Output the [x, y] coordinate of the center of the cell containing the given text.  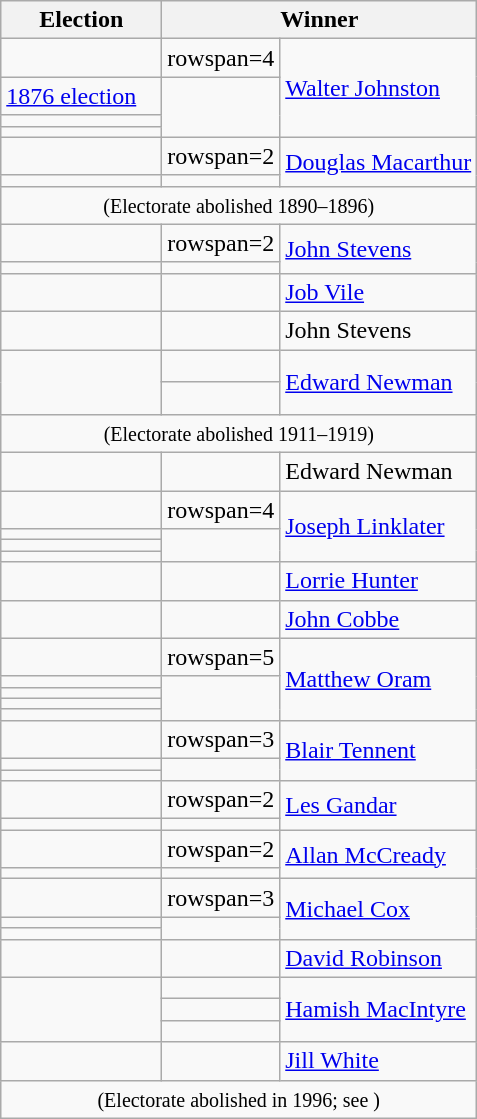
(Electorate abolished in 1996; see ) [239, 1099]
Walter Johnston [378, 88]
David Robinson [378, 958]
(Electorate abolished 1890–1896) [239, 205]
1876 election [82, 96]
(Electorate abolished 1911–1919) [239, 434]
Winner [320, 20]
rowspan=5 [221, 657]
Election [82, 20]
Les Gandar [378, 806]
Hamish MacIntyre [378, 1010]
Douglas Macarthur [378, 162]
Michael Cox [378, 909]
John Cobbe [378, 619]
Joseph Linklater [378, 526]
Matthew Oram [378, 679]
Job Vile [378, 292]
Lorrie Hunter [378, 581]
Allan McCready [378, 854]
Blair Tennent [378, 750]
Jill White [378, 1061]
